Find where the given text appears and provide that cell's center as (X, Y) coordinate. 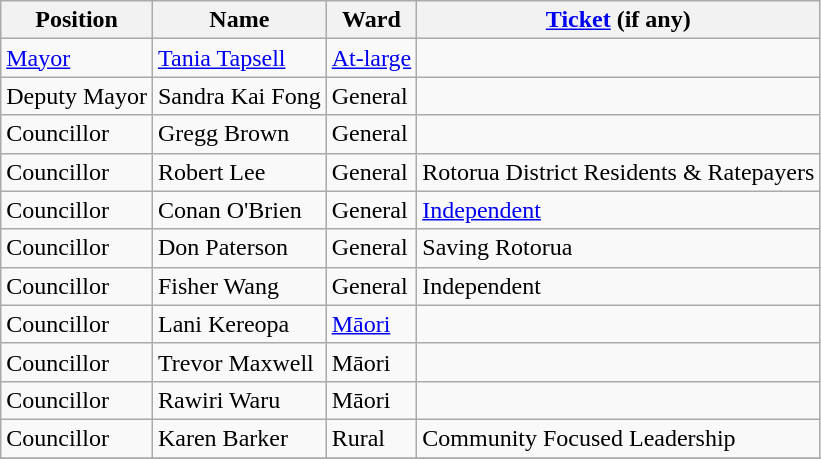
Lani Kereopa (239, 324)
Ticket (if any) (618, 20)
Gregg Brown (239, 134)
Deputy Mayor (77, 96)
Sandra Kai Fong (239, 96)
Name (239, 20)
At-large (372, 58)
Saving Rotorua (618, 248)
Community Focused Leadership (618, 438)
Conan O'Brien (239, 210)
Ward (372, 20)
Fisher Wang (239, 286)
Karen Barker (239, 438)
Tania Tapsell (239, 58)
Rawiri Waru (239, 400)
Robert Lee (239, 172)
Don Paterson (239, 248)
Rotorua District Residents & Ratepayers (618, 172)
Mayor (77, 58)
Trevor Maxwell (239, 362)
Rural (372, 438)
Position (77, 20)
